Output the [X, Y] coordinate of the center of the cell containing the given text.  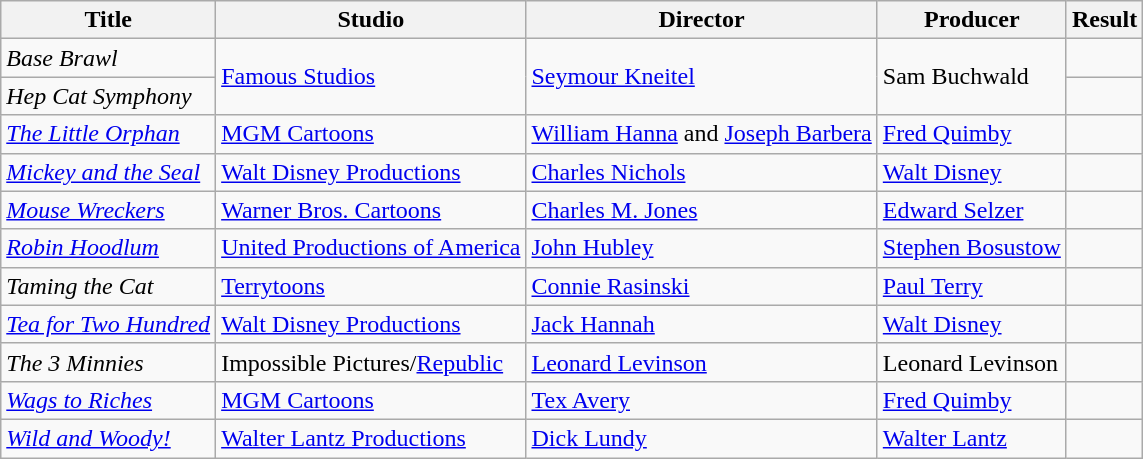
Sam Buchwald [972, 77]
Base Brawl [108, 58]
Edward Selzer [972, 210]
Charles M. Jones [702, 210]
Terrytoons [371, 286]
The Little Orphan [108, 134]
Impossible Pictures/Republic [371, 362]
Walter Lantz [972, 438]
Charles Nichols [702, 172]
John Hubley [702, 248]
Producer [972, 20]
Seymour Kneitel [702, 77]
Studio [371, 20]
Tea for Two Hundred [108, 324]
Paul Terry [972, 286]
Dick Lundy [702, 438]
The 3 Minnies [108, 362]
Wild and Woody! [108, 438]
Robin Hoodlum [108, 248]
United Productions of America [371, 248]
William Hanna and Joseph Barbera [702, 134]
Title [108, 20]
Director [702, 20]
Wags to Riches [108, 400]
Hep Cat Symphony [108, 96]
Result [1104, 20]
Mickey and the Seal [108, 172]
Jack Hannah [702, 324]
Warner Bros. Cartoons [371, 210]
Famous Studios [371, 77]
Stephen Bosustow [972, 248]
Taming the Cat [108, 286]
Connie Rasinski [702, 286]
Mouse Wreckers [108, 210]
Tex Avery [702, 400]
Walter Lantz Productions [371, 438]
